Capture the cell that displays the provided text and extract its [x, y] central coordinate. 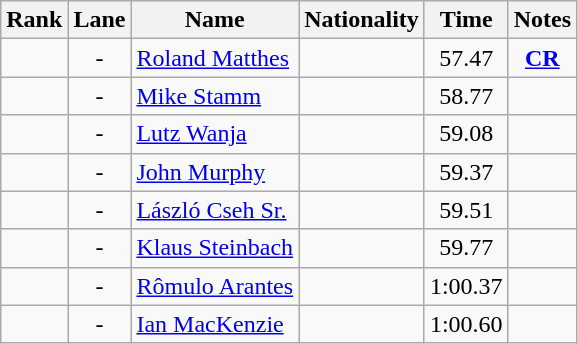
Name [215, 20]
Nationality [362, 20]
57.47 [466, 58]
1:00.37 [466, 286]
59.37 [466, 172]
Rômulo Arantes [215, 286]
Rank [34, 20]
Klaus Steinbach [215, 248]
Ian MacKenzie [215, 324]
Notes [542, 20]
59.51 [466, 210]
Lutz Wanja [215, 134]
58.77 [466, 96]
59.77 [466, 248]
John Murphy [215, 172]
CR [542, 58]
Lane [100, 20]
1:00.60 [466, 324]
Time [466, 20]
Roland Matthes [215, 58]
59.08 [466, 134]
Mike Stamm [215, 96]
László Cseh Sr. [215, 210]
